Provide the (x, y) coordinate of the cell's center where the given text is located.  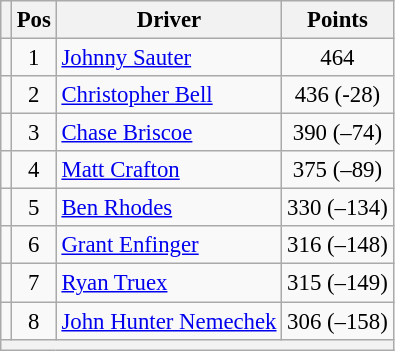
330 (–134) (338, 208)
Driver (169, 20)
1 (34, 58)
2 (34, 95)
Johnny Sauter (169, 58)
7 (34, 283)
4 (34, 170)
375 (–89) (338, 170)
5 (34, 208)
8 (34, 321)
Ryan Truex (169, 283)
436 (-28) (338, 95)
315 (–149) (338, 283)
3 (34, 133)
Pos (34, 20)
Points (338, 20)
464 (338, 58)
Ben Rhodes (169, 208)
390 (–74) (338, 133)
Grant Enfinger (169, 245)
306 (–158) (338, 321)
Matt Crafton (169, 170)
6 (34, 245)
Christopher Bell (169, 95)
316 (–148) (338, 245)
John Hunter Nemechek (169, 321)
Chase Briscoe (169, 133)
